From the cell containing the given text, extract its center point as [x, y] coordinate. 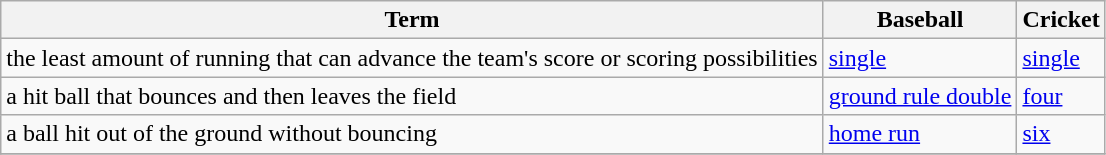
Baseball [920, 20]
Cricket [1061, 20]
a ball hit out of the ground without bouncing [412, 134]
home run [920, 134]
a hit ball that bounces and then leaves the field [412, 96]
Term [412, 20]
ground rule double [920, 96]
six [1061, 134]
four [1061, 96]
the least amount of running that can advance the team's score or scoring possibilities [412, 58]
